From the cell containing the given text, extract its center point as [x, y] coordinate. 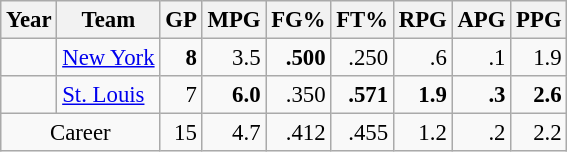
Team [108, 20]
8 [181, 58]
1.2 [422, 133]
APG [482, 20]
.500 [298, 58]
15 [181, 133]
6.0 [234, 95]
2.6 [539, 95]
Year [29, 20]
2.2 [539, 133]
.571 [362, 95]
New York [108, 58]
Career [80, 133]
.3 [482, 95]
.412 [298, 133]
4.7 [234, 133]
.250 [362, 58]
RPG [422, 20]
.350 [298, 95]
.1 [482, 58]
.6 [422, 58]
MPG [234, 20]
.2 [482, 133]
FT% [362, 20]
St. Louis [108, 95]
PPG [539, 20]
3.5 [234, 58]
FG% [298, 20]
GP [181, 20]
7 [181, 95]
.455 [362, 133]
